Output the [x, y] coordinate of the center of the cell containing the given text.  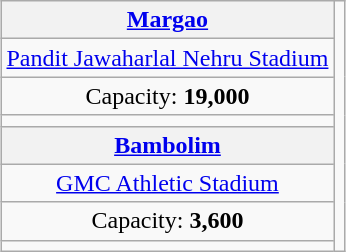
Bambolim [168, 145]
GMC Athletic Stadium [168, 183]
Pandit Jawaharlal Nehru Stadium [168, 58]
Margao [168, 20]
Capacity: 3,600 [168, 221]
Capacity: 19,000 [168, 96]
